Capture the cell that displays the provided text and extract its [x, y] central coordinate. 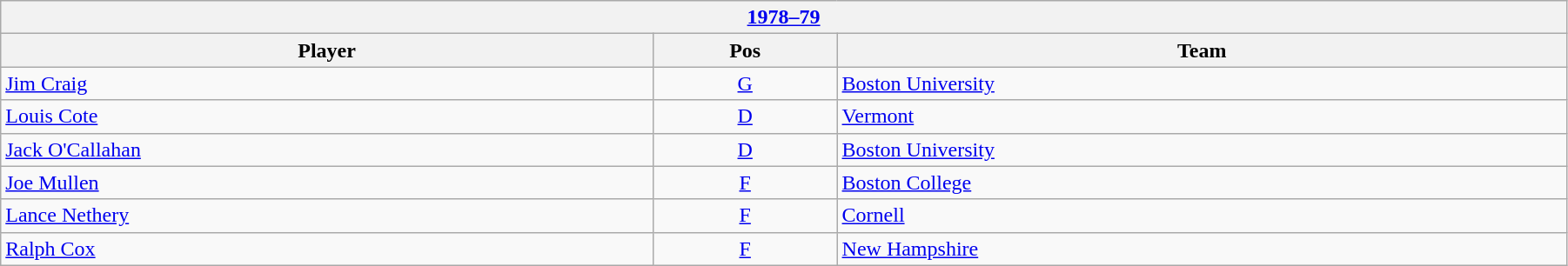
1978–79 [784, 17]
Pos [745, 50]
G [745, 83]
Louis Cote [327, 116]
Boston College [1202, 183]
Player [327, 50]
Ralph Cox [327, 249]
Joe Mullen [327, 183]
New Hampshire [1202, 249]
Jack O'Callahan [327, 150]
Vermont [1202, 116]
Lance Nethery [327, 216]
Cornell [1202, 216]
Team [1202, 50]
Jim Craig [327, 83]
